From the cell containing the given text, extract its center point as [x, y] coordinate. 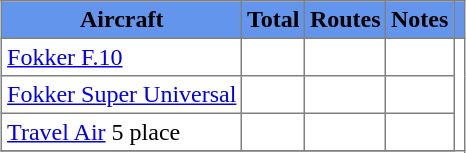
Total [274, 20]
Aircraft [122, 20]
Travel Air 5 place [122, 132]
Fokker F.10 [122, 57]
Routes [346, 20]
Fokker Super Universal [122, 95]
Notes [420, 20]
